Provide the [x, y] coordinate of the cell's center where the given text is located.  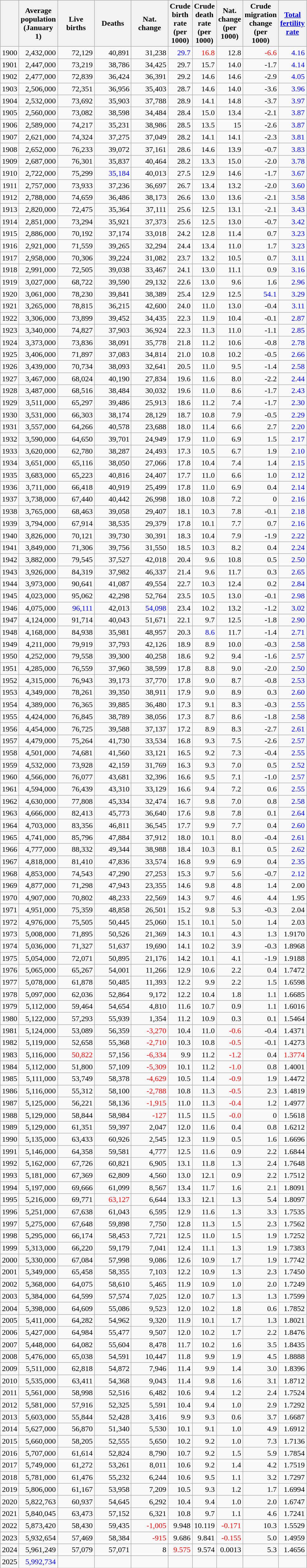
39,730 [113, 535]
17.2 [180, 729]
3.5 [261, 1345]
9,523 [150, 1308]
Crude migration change (per 1000) [261, 23]
60,821 [113, 1164]
1906 [10, 125]
70,734 [76, 366]
6,244 [150, 1477]
5,476,000 [38, 1357]
21.8 [180, 342]
13.6 [230, 198]
1.9170 [292, 934]
68,516 [76, 391]
5,465 [150, 1284]
22.6 [180, 282]
39,885 [113, 705]
40,578 [113, 427]
1902 [10, 77]
3.67 [292, 173]
37,770 [150, 680]
1930 [10, 415]
2.90 [292, 620]
35,403 [150, 89]
4,315,000 [38, 680]
63,411 [76, 1381]
58,205 [76, 1441]
28.7 [180, 89]
-3,270 [150, 1031]
1958 [10, 753]
3,826,000 [38, 535]
1.7742 [292, 1260]
54,001 [113, 970]
2,545 [150, 1139]
-0.171 [230, 1525]
1.7241 [292, 1513]
1949 [10, 644]
1955 [10, 717]
36,697 [150, 186]
64,650 [76, 439]
2,477,000 [38, 77]
-915 [150, 1538]
69,666 [76, 1188]
59,581 [113, 1151]
1.6685 [292, 994]
5,078,000 [38, 982]
15.7 [204, 65]
35,921 [113, 222]
76,233 [76, 149]
1.4959 [292, 1538]
1926 [10, 366]
81,410 [76, 862]
14.8 [230, 101]
70,802 [76, 898]
1951 [10, 668]
2.22 [292, 535]
84,938 [76, 632]
2000 [10, 1260]
Nat. change [150, 23]
58,384 [113, 1538]
-2.9 [261, 77]
1985 [10, 1079]
1962 [10, 801]
1946 [10, 608]
2,991,000 [38, 270]
5,008,000 [38, 934]
4,023,000 [38, 596]
54,591 [113, 1357]
67,726 [76, 1164]
9,320 [150, 1320]
52,864 [113, 994]
6,292 [150, 1501]
1959 [10, 765]
4,454,000 [38, 729]
1987 [10, 1103]
38,598 [113, 113]
74,217 [76, 125]
34,435 [150, 318]
1981 [10, 1031]
71,895 [76, 934]
1.7519 [292, 1465]
64,266 [76, 427]
1911 [10, 186]
67,638 [76, 1212]
39,072 [113, 149]
38,050 [113, 463]
13.5 [204, 125]
3.3 [261, 1212]
37,788 [150, 101]
62,780 [76, 451]
1939 [10, 523]
3,340,000 [38, 330]
45,334 [113, 801]
4,907,000 [38, 898]
5,992,734 [38, 1562]
58,984 [113, 1115]
1936 [10, 487]
37,137 [150, 729]
4.9 [261, 1429]
66,303 [76, 415]
4,853,000 [38, 874]
2.44 [292, 378]
2004 [10, 1308]
2,820,000 [38, 210]
1.7648 [292, 1164]
1.8435 [292, 1345]
1982 [10, 1043]
2010 [10, 1381]
9,172 [150, 994]
5,660,000 [38, 1441]
37,161 [150, 149]
3.16 [292, 270]
54,872 [113, 1369]
47,884 [113, 837]
1.8021 [292, 1320]
40,919 [113, 487]
1.7562 [292, 1224]
63,473 [76, 1513]
36,640 [150, 813]
42,600 [150, 306]
5,448,000 [38, 1345]
15 [230, 125]
1997 [10, 1224]
2,506,000 [38, 89]
7.1 [230, 777]
8,011 [150, 1465]
61,878 [76, 982]
-6,334 [150, 1055]
2.17 [292, 439]
1912 [10, 198]
53,749 [76, 1079]
9.575 [180, 1550]
1903 [10, 89]
1983 [10, 1055]
1.4273 [292, 1043]
3.83 [292, 149]
36,956 [113, 89]
37,793 [113, 644]
4,124,000 [38, 620]
1908 [10, 149]
2.10 [292, 451]
64,082 [76, 1345]
2,532,000 [38, 101]
1924 [10, 342]
40,190 [113, 378]
1950 [10, 656]
3,683,000 [38, 475]
24.4 [180, 246]
1942 [10, 560]
2018 [10, 1477]
1.7599 [292, 1296]
71,897 [76, 354]
58,998 [76, 1393]
1.5464 [292, 1019]
-2.3 [261, 137]
2,722,000 [38, 173]
28,129 [150, 415]
61,099 [113, 1188]
-0.0 [230, 1115]
1995 [10, 1200]
65,458 [76, 1272]
33,574 [150, 862]
58,378 [113, 1079]
1935 [10, 475]
1.7450 [292, 1272]
37,174 [113, 234]
2.15 [292, 463]
34,425 [150, 65]
1925 [10, 354]
39,038 [113, 270]
39,350 [113, 692]
15.3 [180, 874]
57,156 [113, 1055]
1913 [10, 210]
1979 [10, 1007]
4,501,000 [38, 753]
23.4 [180, 608]
52,764 [150, 596]
52,824 [113, 1453]
25,913 [150, 403]
59,179 [113, 1248]
54.1 [261, 294]
3.02 [292, 608]
71,298 [76, 886]
48,858 [113, 910]
4.3 [230, 934]
6,905 [150, 1164]
5,275,000 [38, 1224]
78,261 [76, 692]
4,951,000 [38, 910]
1969 [10, 886]
2006 [10, 1332]
1933 [10, 451]
57,152 [113, 1513]
1945 [10, 596]
1907 [10, 137]
53,089 [76, 1031]
4,349,000 [38, 692]
75,505 [76, 922]
73,899 [76, 318]
2,432,000 [38, 53]
82,413 [76, 813]
2003 [10, 1296]
1904 [10, 101]
1993 [10, 1176]
2,687,000 [38, 161]
27,253 [150, 874]
4,168,000 [38, 632]
1956 [10, 729]
58,610 [113, 1284]
1992 [10, 1164]
3.96 [292, 89]
64,075 [76, 1284]
48,957 [150, 632]
61,476 [76, 1477]
1974 [10, 946]
37,275 [113, 137]
52,428 [113, 1417]
2007 [10, 1345]
2025 [10, 1562]
55,844 [76, 1417]
65,223 [76, 475]
1917 [10, 258]
3.0 [261, 1369]
1.7136 [292, 1441]
5,603,000 [38, 1417]
13.9 [230, 149]
1921 [10, 306]
35,778 [150, 342]
40,891 [113, 53]
1954 [10, 705]
2.35 [292, 862]
53,958 [113, 1489]
2016 [10, 1453]
8,478 [150, 1345]
5,097,000 [38, 994]
2.85 [292, 330]
57,071 [113, 1550]
4.05 [292, 77]
1927 [10, 378]
1.8097 [292, 1200]
31,238 [150, 53]
18.7 [180, 415]
Live births [76, 23]
1901 [10, 65]
5,511,000 [38, 1369]
1990 [10, 1139]
49,344 [113, 850]
2013 [10, 1417]
75,299 [76, 173]
24.2 [180, 234]
28.4 [180, 113]
5,125,000 [38, 1103]
60,926 [113, 1139]
26.7 [180, 186]
3.9 [230, 946]
1.7512 [292, 1176]
37,960 [113, 668]
42,159 [113, 765]
1920 [10, 294]
1.6994 [292, 1489]
3,882,000 [38, 560]
-0.9 [230, 1079]
7,025 [150, 1296]
3,439,000 [38, 366]
50,445 [113, 922]
2.52 [292, 765]
40,816 [113, 475]
7,946 [150, 1369]
1.8396 [292, 1369]
54,098 [150, 608]
3.7 [261, 1417]
1922 [10, 318]
8,567 [150, 1188]
74,827 [76, 330]
37,982 [113, 572]
1.7535 [292, 1212]
1941 [10, 548]
16.7 [180, 801]
3.81 [292, 137]
76,559 [76, 668]
84,319 [76, 572]
1970 [10, 898]
55,477 [113, 1332]
64,984 [76, 1332]
1965 [10, 837]
90,641 [76, 584]
2023 [10, 1538]
1989 [10, 1127]
4,741,000 [38, 837]
2,921,000 [38, 246]
60,937 [76, 1501]
1968 [10, 874]
3,406,000 [38, 354]
73,933 [76, 186]
24.1 [180, 270]
37,912 [150, 837]
3,531,000 [38, 415]
61,272 [76, 1465]
5,581,000 [38, 1405]
58,430 [76, 1525]
67,084 [76, 1260]
1.8091 [292, 1188]
1.4819 [292, 1091]
69,771 [76, 1200]
1.6212 [292, 1127]
38,789 [113, 717]
1.7383 [292, 1248]
4,532,000 [38, 765]
5,384,000 [38, 1296]
38,389 [150, 294]
47,290 [113, 874]
5,036,000 [38, 946]
2.9 [261, 1405]
1900 [10, 53]
1978 [10, 994]
57,998 [113, 1260]
32,396 [150, 777]
39,452 [113, 318]
58,453 [113, 1236]
36,924 [150, 330]
5,627,000 [38, 1429]
23.7 [180, 258]
42,126 [150, 644]
5,932,654 [38, 1538]
65,267 [76, 970]
14.2 [180, 958]
78,230 [76, 294]
29,379 [150, 523]
8.1 [230, 850]
4,976,000 [38, 922]
56,221 [76, 1103]
1909 [10, 161]
1947 [10, 620]
15.2 [180, 910]
24,949 [150, 439]
3.29 [292, 294]
24.0 [180, 306]
26.6 [180, 198]
5,330,000 [38, 1260]
3,487,000 [38, 391]
55,086 [113, 1308]
29,407 [150, 511]
1.6747 [292, 1501]
2.96 [292, 282]
26,998 [150, 499]
33,018 [150, 234]
75,359 [76, 910]
57,293 [76, 1019]
39,590 [113, 282]
39,701 [113, 439]
-1,005 [150, 1525]
-3.7 [261, 101]
61,043 [113, 1212]
3,849,000 [38, 548]
36,486 [113, 198]
4.1 [230, 958]
23,355 [150, 886]
73,928 [76, 765]
-1,915 [150, 1103]
2.53 [292, 680]
2.66 [292, 354]
88,332 [76, 850]
21.4 [180, 572]
38,174 [113, 415]
23,688 [150, 427]
54,368 [113, 1381]
62,809 [113, 1176]
5,873,420 [38, 1525]
52,516 [113, 1393]
32,294 [150, 246]
2002 [10, 1284]
1.6844 [292, 1151]
5,313,000 [38, 1248]
36,545 [150, 825]
1905 [10, 113]
-2,788 [150, 1091]
40,258 [150, 656]
1.7252 [292, 1236]
6.7 [230, 451]
73,294 [76, 222]
31,082 [150, 258]
1984 [10, 1067]
39,058 [113, 511]
41,087 [113, 584]
1.8888 [292, 1357]
5,411,000 [38, 1320]
11,393 [150, 982]
3,061,000 [38, 294]
65,116 [76, 463]
1.6696 [292, 1139]
1948 [10, 632]
36,215 [113, 306]
15.1 [180, 922]
26,501 [150, 910]
2,851,000 [38, 222]
30,391 [150, 535]
5,822,763 [38, 1501]
37,903 [113, 330]
2017 [10, 1465]
1.9188 [292, 958]
2.00 [292, 886]
72,839 [76, 77]
1960 [10, 777]
11,266 [150, 970]
42,018 [150, 560]
28.9 [180, 101]
37,111 [150, 210]
79,558 [76, 656]
2.30 [292, 403]
5,197,000 [38, 1188]
6,482 [150, 1393]
9.948 [180, 1525]
79,919 [76, 644]
Average population (January 1) [38, 23]
34,814 [150, 354]
2022 [10, 1525]
36,480 [150, 705]
20.3 [180, 632]
4,777,000 [38, 850]
19,690 [150, 946]
1964 [10, 825]
35,903 [113, 101]
58,136 [113, 1103]
4,075,000 [38, 608]
76,943 [76, 680]
57,109 [113, 1067]
76,439 [76, 789]
38,786 [113, 65]
5,124,000 [38, 1031]
2024 [10, 1550]
5,135,000 [38, 1139]
5,111,000 [38, 1079]
59,898 [113, 1224]
Crude death rate (per 1000) [204, 23]
67,369 [76, 1176]
37,049 [150, 137]
1.7852 [292, 1308]
68,722 [76, 282]
5.9 [261, 1453]
4,211,000 [38, 644]
2.18 [292, 511]
-2.2 [261, 378]
55,939 [113, 1019]
65,297 [76, 403]
40,013 [150, 173]
3.58 [292, 198]
-0.155 [230, 1538]
-1.1 [261, 330]
5,591 [150, 1405]
1.6016 [292, 1007]
72,129 [76, 53]
51,671 [150, 620]
7,041 [150, 1248]
54,654 [113, 1007]
-1.6 [261, 656]
67,914 [76, 523]
1976 [10, 970]
-6.6 [261, 53]
8,790 [150, 1453]
Total fertility rate [292, 23]
1975 [10, 958]
1991 [10, 1151]
58,355 [113, 1272]
63,433 [76, 1139]
2.64 [292, 813]
57,574 [113, 1296]
5,119,000 [38, 1043]
5,561,000 [38, 1393]
33,467 [150, 270]
9,507 [150, 1332]
3.60 [292, 186]
1.4001 [292, 1067]
2.62 [292, 850]
3,765,000 [38, 511]
2.87 [292, 318]
56,870 [76, 1429]
1.6598 [292, 982]
38,056 [150, 717]
5,749,000 [38, 1465]
1952 [10, 680]
5,162,000 [38, 1164]
2.24 [292, 548]
1.8712 [292, 1381]
37,373 [150, 222]
1.3774 [292, 1055]
74,543 [76, 874]
4,479,000 [38, 741]
33,121 [150, 753]
27,834 [150, 378]
3,416 [150, 1417]
-5,309 [150, 1067]
73,082 [76, 113]
1938 [10, 511]
79,545 [76, 560]
39,224 [113, 258]
52,555 [113, 1441]
66,220 [76, 1248]
Nat. change (per 1000) [230, 23]
2009 [10, 1369]
71,327 [76, 946]
40,043 [113, 620]
2005 [10, 1320]
39,756 [113, 548]
41,560 [113, 753]
57,916 [76, 1405]
0.0013 [230, 1550]
12.3 [180, 1139]
2.03 [292, 922]
37,527 [113, 560]
1972 [10, 922]
1,354 [150, 1019]
61,614 [76, 1453]
22.1 [180, 620]
32,474 [150, 801]
1910 [10, 173]
35,231 [113, 125]
55,604 [113, 1345]
2008 [10, 1357]
5,781,000 [38, 1477]
50,485 [113, 982]
38,535 [113, 523]
1961 [10, 789]
4,389,000 [38, 705]
57,469 [76, 1538]
38,173 [150, 198]
2.7 [261, 427]
1929 [10, 403]
5,251,000 [38, 1212]
1943 [10, 572]
74,681 [76, 753]
1973 [10, 934]
2.84 [292, 584]
4,630,000 [38, 801]
3,467,000 [38, 378]
7,750 [150, 1224]
49,554 [150, 584]
1.4371 [292, 1031]
1.7297 [292, 1477]
61,351 [76, 1127]
40,442 [113, 499]
5,216,000 [38, 1200]
35,981 [113, 632]
31,769 [150, 765]
67,648 [76, 1224]
20.4 [180, 560]
-2,710 [150, 1043]
2,560,000 [38, 113]
1915 [10, 234]
1.8968 [292, 946]
1971 [10, 910]
39,265 [113, 246]
4.2 [261, 1465]
68,463 [76, 511]
40,464 [150, 161]
21,369 [150, 934]
-0.6 [230, 1031]
5,349,000 [38, 1272]
45,773 [113, 813]
66,418 [76, 487]
-4,629 [150, 1079]
3,620,000 [38, 451]
1918 [10, 270]
38,986 [150, 125]
3,711,000 [38, 487]
5,295,000 [38, 1236]
43,681 [113, 777]
85,796 [76, 837]
76,301 [76, 161]
5,146,000 [38, 1151]
1.4656 [292, 1550]
21.0 [180, 354]
2.1 [261, 1188]
3,651,000 [38, 463]
73,692 [76, 101]
3,557,000 [38, 427]
39,588 [113, 729]
1919 [10, 282]
9.841 [204, 1538]
58,100 [113, 1091]
2.71 [292, 632]
55,232 [113, 1477]
46,337 [150, 572]
1980 [10, 1019]
50,895 [113, 958]
74,659 [76, 198]
50,822 [76, 1055]
3.42 [292, 222]
1928 [10, 391]
30,032 [150, 391]
1937 [10, 499]
1.4977 [292, 1103]
Crude birth rate (per 1000) [180, 23]
32,641 [150, 366]
3.78 [292, 161]
23.5 [180, 596]
27.5 [180, 173]
36,391 [150, 77]
5,530 [150, 1429]
7,103 [150, 1272]
29.2 [180, 77]
59,397 [113, 1127]
1.6912 [292, 1429]
4.5 [261, 1357]
3,306,000 [38, 318]
74,324 [76, 137]
2019 [10, 1489]
96,111 [76, 608]
1932 [10, 439]
1914 [10, 222]
58,844 [76, 1115]
73,219 [76, 65]
2012 [10, 1405]
78,815 [76, 306]
2,447,000 [38, 65]
7.5 [230, 741]
28.5 [180, 125]
71,306 [76, 548]
68,024 [76, 378]
39,173 [113, 680]
77,808 [76, 801]
21,176 [150, 958]
1.7249 [292, 1284]
5,368,000 [38, 1284]
4,810 [150, 1007]
4.8 [230, 886]
55,368 [113, 1043]
-3.6 [261, 89]
5,840,045 [38, 1513]
46,811 [113, 825]
17.6 [180, 813]
76,365 [76, 705]
57,079 [76, 1550]
2.20 [292, 427]
16.3 [180, 765]
38,287 [113, 451]
1.5529 [292, 1525]
2.14 [292, 487]
38,599 [150, 668]
36,424 [113, 77]
4,560 [150, 1176]
72,071 [76, 958]
2.29 [292, 415]
54,645 [113, 1501]
55,312 [76, 1091]
67,440 [76, 499]
63,127 [113, 1200]
4.14 [292, 65]
18.3 [180, 535]
64,358 [76, 1151]
1.6687 [292, 1417]
18.1 [180, 511]
38,911 [150, 692]
35,837 [113, 161]
3,926,000 [38, 572]
33,129 [150, 789]
5,427,000 [38, 1332]
25.4 [180, 294]
24,493 [150, 451]
1.7292 [292, 1405]
3,511,000 [38, 403]
2.43 [292, 391]
62,818 [76, 1369]
-2.7 [261, 729]
2021 [10, 1513]
5,054,000 [38, 958]
6,321 [150, 1513]
18.4 [180, 850]
4,566,000 [38, 777]
5,122,000 [38, 1019]
10,447 [150, 1357]
41,730 [113, 741]
2011 [10, 1393]
9.574 [204, 1550]
-127 [150, 1115]
61,167 [76, 1489]
52,325 [113, 1405]
59,435 [113, 1525]
5,707,000 [38, 1453]
5.6 [230, 874]
4,777 [150, 1151]
2001 [10, 1272]
7,209 [150, 1489]
1957 [10, 741]
2,047 [150, 1127]
1.4472 [292, 1079]
1934 [10, 463]
5,065,000 [38, 970]
4,703,000 [38, 825]
1998 [10, 1236]
3.97 [292, 101]
43,310 [113, 789]
47,943 [113, 886]
47,836 [113, 862]
4,424,000 [38, 717]
5.4 [261, 1200]
1940 [10, 535]
2.98 [292, 596]
6,595 [150, 1212]
73,836 [76, 342]
4,594,000 [38, 789]
70,121 [76, 535]
4.4 [261, 898]
2,886,000 [38, 234]
37,236 [113, 186]
4.16 [292, 53]
0.2 [261, 584]
56,359 [113, 1031]
4,877,000 [38, 886]
2.78 [292, 342]
76,725 [76, 729]
64,609 [76, 1308]
6,644 [150, 1200]
3.43 [292, 210]
76,077 [76, 777]
38,091 [113, 342]
5,806,000 [38, 1489]
3,027,000 [38, 282]
35,184 [113, 173]
39,841 [113, 294]
2,621,000 [38, 137]
22.7 [180, 584]
4,285,000 [38, 668]
27,066 [150, 463]
1.7524 [292, 1393]
72,475 [76, 210]
9,086 [150, 1260]
52,658 [76, 1043]
95,062 [76, 596]
9,043 [150, 1381]
1923 [10, 330]
70,306 [76, 258]
25,060 [150, 922]
1994 [10, 1188]
59,464 [76, 1007]
33,534 [150, 741]
75,264 [76, 741]
18.9 [180, 644]
2.65 [292, 572]
1977 [10, 982]
2,958,000 [38, 258]
18.5 [180, 548]
5,398,000 [38, 1308]
7,721 [150, 1236]
38,484 [113, 391]
1.7854 [292, 1453]
38,093 [113, 366]
16.5 [180, 753]
83,356 [76, 825]
70,192 [76, 234]
2,652,000 [38, 149]
5,961,249 [38, 1550]
31,550 [150, 548]
1988 [10, 1115]
3,738,000 [38, 499]
54,962 [113, 1320]
8.8 [204, 668]
64,599 [76, 1296]
1953 [10, 692]
38,988 [150, 850]
4,818,000 [38, 862]
72,505 [76, 270]
1931 [10, 427]
9.686 [180, 1538]
8.2 [230, 548]
4,252,000 [38, 656]
3.2 [261, 1477]
Deaths [113, 23]
5,535,000 [38, 1381]
2,589,000 [38, 125]
42,298 [113, 596]
3,973,000 [38, 584]
1967 [10, 862]
2.04 [292, 910]
2015 [10, 1441]
8 [150, 1550]
65,038 [76, 1357]
1996 [10, 1212]
50,526 [113, 934]
62,036 [76, 994]
39,486 [113, 403]
34,484 [150, 113]
48,233 [113, 898]
28.6 [180, 149]
1.5618 [292, 1115]
5,181,000 [38, 1176]
1.7472 [292, 970]
53,261 [113, 1465]
10.119 [204, 1525]
1944 [10, 584]
1986 [10, 1091]
5,650 [150, 1441]
2,757,000 [38, 186]
1916 [10, 246]
20.5 [180, 366]
91,714 [76, 620]
2020 [10, 1501]
3,590,000 [38, 439]
2014 [10, 1429]
3.1 [261, 1381]
3,794,000 [38, 523]
39,300 [113, 656]
64,282 [76, 1320]
3,373,000 [38, 342]
25,499 [150, 487]
24,407 [150, 475]
37,083 [113, 354]
51,800 [76, 1067]
4,666,000 [38, 813]
1966 [10, 850]
76,845 [76, 717]
1.8476 [292, 1332]
29,132 [150, 282]
42,013 [113, 608]
3,265,000 [38, 306]
10.0 [230, 644]
2,788,000 [38, 198]
35,364 [113, 210]
51,637 [113, 946]
66,174 [76, 1236]
12.6 [180, 1260]
71,559 [76, 246]
22,569 [150, 898]
51,340 [113, 1429]
1963 [10, 813]
1999 [10, 1248]
72,351 [76, 89]
1.95 [292, 898]
